Identify which cell holds the provided text, then report its [X, Y] central coordinate. 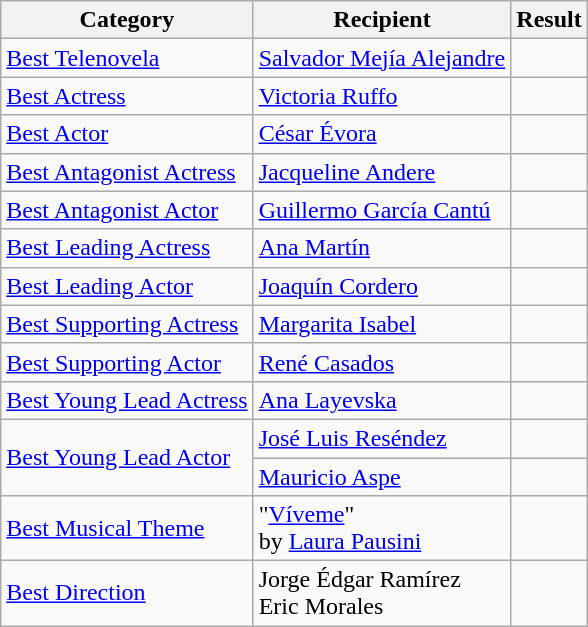
Margarita Isabel [382, 324]
Category [127, 20]
César Évora [382, 134]
Jacqueline Andere [382, 172]
Best Actor [127, 134]
Best Musical Theme [127, 528]
Ana Martín [382, 248]
"Víveme" by Laura Pausini [382, 528]
Result [549, 20]
José Luis Reséndez [382, 438]
Joaquín Cordero [382, 286]
Best Antagonist Actress [127, 172]
Best Telenovela [127, 58]
Best Young Lead Actress [127, 400]
René Casados [382, 362]
Victoria Ruffo [382, 96]
Best Direction [127, 594]
Mauricio Aspe [382, 477]
Best Actress [127, 96]
Guillermo García Cantú [382, 210]
Best Young Lead Actor [127, 457]
Ana Layevska [382, 400]
Best Supporting Actress [127, 324]
Best Leading Actor [127, 286]
Salvador Mejía Alejandre [382, 58]
Best Antagonist Actor [127, 210]
Recipient [382, 20]
Best Supporting Actor [127, 362]
Jorge Édgar Ramírez Eric Morales [382, 594]
Best Leading Actress [127, 248]
